Scan for the cell matching the given text and deliver its (x, y) coordinate at center. 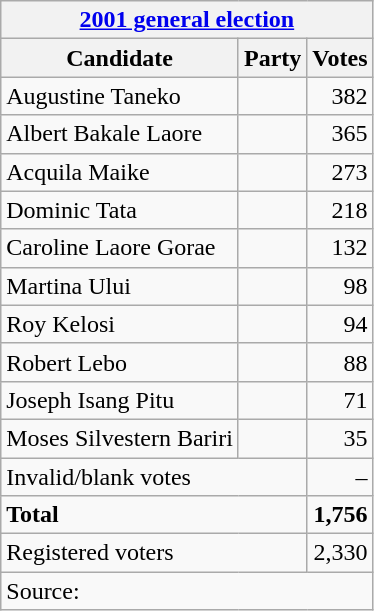
Roy Kelosi (120, 324)
Votes (340, 58)
Robert Lebo (120, 362)
– (340, 477)
Acquila Maike (120, 172)
365 (340, 134)
Martina Ului (120, 286)
Candidate (120, 58)
Dominic Tata (120, 210)
35 (340, 438)
71 (340, 400)
2,330 (340, 553)
Registered voters (154, 553)
98 (340, 286)
Albert Bakale Laore (120, 134)
Party (272, 58)
Total (154, 515)
94 (340, 324)
Joseph Isang Pitu (120, 400)
132 (340, 248)
1,756 (340, 515)
218 (340, 210)
Invalid/blank votes (154, 477)
Moses Silvestern Bariri (120, 438)
88 (340, 362)
273 (340, 172)
Caroline Laore Gorae (120, 248)
2001 general election (187, 20)
Augustine Taneko (120, 96)
382 (340, 96)
Source: (187, 591)
